Detect which cell encompasses the target text, then output its [x, y] center coordinate. 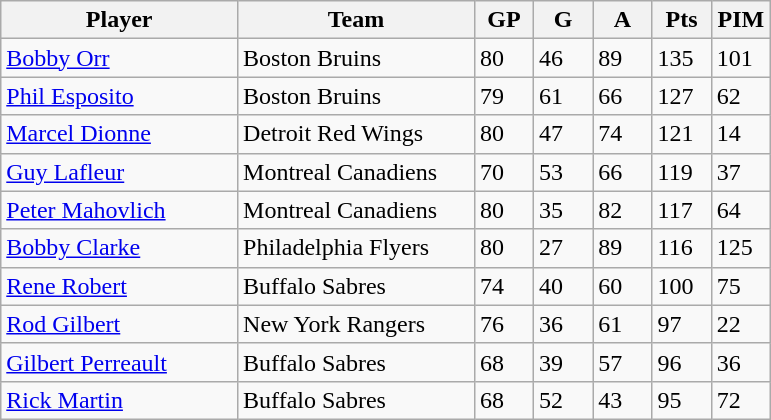
62 [740, 96]
119 [682, 172]
70 [504, 172]
Marcel Dionne [120, 134]
40 [564, 286]
Detroit Red Wings [356, 134]
135 [682, 58]
G [564, 20]
27 [564, 248]
Philadelphia Flyers [356, 248]
Guy Lafleur [120, 172]
Peter Mahovlich [120, 210]
60 [622, 286]
46 [564, 58]
57 [622, 362]
95 [682, 400]
Player [120, 20]
47 [564, 134]
72 [740, 400]
37 [740, 172]
127 [682, 96]
Team [356, 20]
53 [564, 172]
New York Rangers [356, 324]
125 [740, 248]
101 [740, 58]
76 [504, 324]
22 [740, 324]
75 [740, 286]
39 [564, 362]
96 [682, 362]
Rene Robert [120, 286]
35 [564, 210]
Rod Gilbert [120, 324]
82 [622, 210]
Bobby Clarke [120, 248]
64 [740, 210]
79 [504, 96]
121 [682, 134]
Gilbert Perreault [120, 362]
14 [740, 134]
117 [682, 210]
Rick Martin [120, 400]
Pts [682, 20]
Phil Esposito [120, 96]
116 [682, 248]
GP [504, 20]
A [622, 20]
97 [682, 324]
43 [622, 400]
PIM [740, 20]
Bobby Orr [120, 58]
52 [564, 400]
100 [682, 286]
